Search for the cell housing the specified text and yield its (x, y) center coordinate. 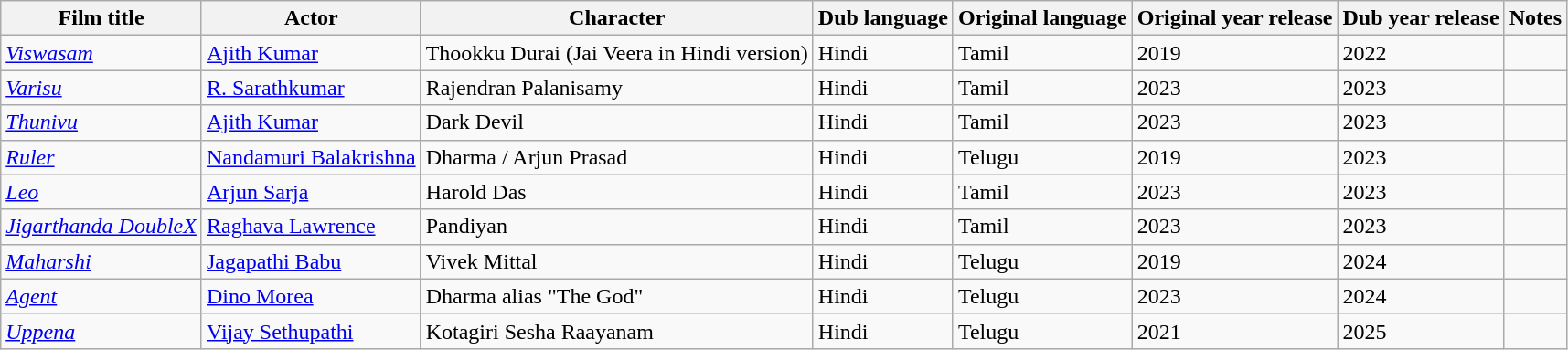
2021 (1234, 331)
Raghava Lawrence (311, 227)
Original language (1042, 18)
Kotagiri Sesha Raayanam (616, 331)
R. Sarathkumar (311, 88)
Viswasam (101, 53)
Dark Devil (616, 122)
2022 (1421, 53)
Harold Das (616, 192)
Maharshi (101, 261)
Dharma / Arjun Prasad (616, 157)
Agent (101, 296)
Film title (101, 18)
2025 (1421, 331)
Vijay Sethupathi (311, 331)
Pandiyan (616, 227)
Uppena (101, 331)
Dub language (883, 18)
Leo (101, 192)
Vivek Mittal (616, 261)
Arjun Sarja (311, 192)
Nandamuri Balakrishna (311, 157)
Rajendran Palanisamy (616, 88)
Varisu (101, 88)
Actor (311, 18)
Ruler (101, 157)
Thookku Durai (Jai Veera in Hindi version) (616, 53)
Jigarthanda DoubleX (101, 227)
Thunivu (101, 122)
Dub year release (1421, 18)
Original year release (1234, 18)
Jagapathi Babu (311, 261)
Notes (1535, 18)
Character (616, 18)
Dharma alias "The God" (616, 296)
Dino Morea (311, 296)
